Determine the [X, Y] coordinate at the center of the cell enclosing the given text.  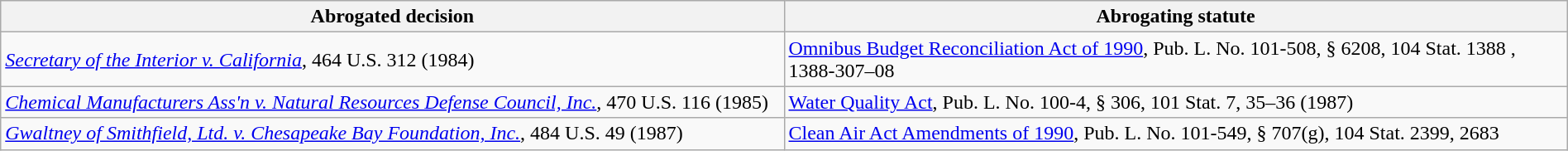
Abrogated decision [392, 17]
Chemical Manufacturers Ass'n v. Natural Resources Defense Council, Inc., 470 U.S. 116 (1985) [392, 102]
Omnibus Budget Reconciliation Act of 1990, Pub. L. No. 101-508, § 6208, 104 Stat. 1388 , 1388-307–08 [1176, 60]
Abrogating statute [1176, 17]
Clean Air Act Amendments of 1990, Pub. L. No. 101-549, § 707(g), 104 Stat. 2399, 2683 [1176, 134]
Gwaltney of Smithfield, Ltd. v. Chesapeake Bay Foundation, Inc., 484 U.S. 49 (1987) [392, 134]
Water Quality Act, Pub. L. No. 100-4, § 306, 101 Stat. 7, 35–36 (1987) [1176, 102]
Secretary of the Interior v. California, 464 U.S. 312 (1984) [392, 60]
